Find where the given text appears and provide that cell's center as (x, y) coordinate. 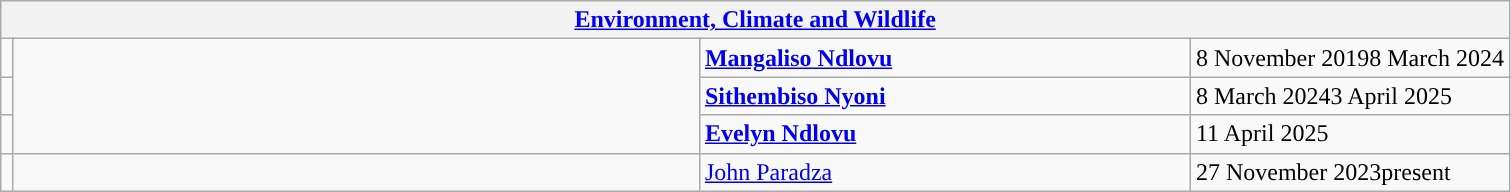
Evelyn Ndlovu (944, 134)
John Paradza (944, 172)
27 November 2023present (1350, 172)
8 November 20198 March 2024 (1350, 58)
8 March 20243 April 2025 (1350, 96)
Sithembiso Nyoni (944, 96)
Environment, Climate and Wildlife (756, 20)
11 April 2025 (1350, 134)
Mangaliso Ndlovu (944, 58)
